Provide the [X, Y] coordinate of the cell's center where the given text is located.  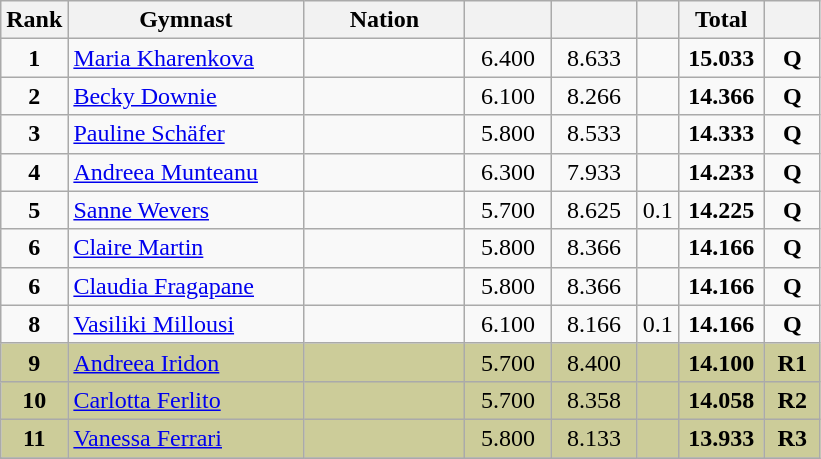
Carlotta Ferlito [186, 400]
Gymnast [186, 20]
Andreea Iridon [186, 362]
8.625 [594, 210]
Claudia Fragapane [186, 286]
8.166 [594, 324]
6.300 [508, 172]
R3 [792, 438]
15.033 [721, 58]
6.400 [508, 58]
Nation [384, 20]
8 [34, 324]
Maria Kharenkova [186, 58]
1 [34, 58]
7.933 [594, 172]
8.358 [594, 400]
R2 [792, 400]
14.233 [721, 172]
14.333 [721, 134]
8.533 [594, 134]
8.400 [594, 362]
Andreea Munteanu [186, 172]
Total [721, 20]
14.100 [721, 362]
8.266 [594, 96]
Claire Martin [186, 248]
Vanessa Ferrari [186, 438]
10 [34, 400]
5 [34, 210]
3 [34, 134]
14.225 [721, 210]
Pauline Schäfer [186, 134]
Rank [34, 20]
Sanne Wevers [186, 210]
R1 [792, 362]
Becky Downie [186, 96]
8.133 [594, 438]
Vasiliki Millousi [186, 324]
4 [34, 172]
2 [34, 96]
14.058 [721, 400]
9 [34, 362]
14.366 [721, 96]
11 [34, 438]
13.933 [721, 438]
8.633 [594, 58]
